Find where the given text appears and provide that cell's center as (x, y) coordinate. 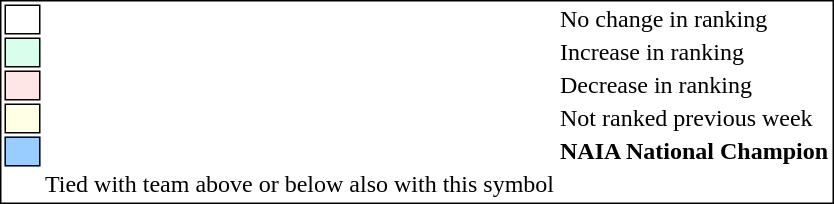
Increase in ranking (694, 53)
Decrease in ranking (694, 85)
Not ranked previous week (694, 119)
Tied with team above or below also with this symbol (299, 185)
No change in ranking (694, 19)
NAIA National Champion (694, 151)
